Locate the cell with the specified text and output its (X, Y) center coordinate. 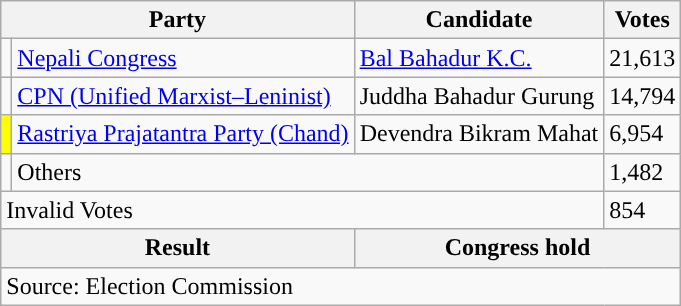
Rastriya Prajatantra Party (Chand) (183, 134)
21,613 (642, 58)
Invalid Votes (302, 210)
CPN (Unified Marxist–Leninist) (183, 96)
Source: Election Commission (341, 286)
14,794 (642, 96)
Congress hold (518, 248)
Nepali Congress (183, 58)
Devendra Bikram Mahat (479, 134)
1,482 (642, 172)
Candidate (479, 20)
Result (178, 248)
Party (178, 20)
Others (308, 172)
6,954 (642, 134)
Votes (642, 20)
854 (642, 210)
Juddha Bahadur Gurung (479, 96)
Bal Bahadur K.C. (479, 58)
